From the cell containing the given text, extract its center point as (X, Y) coordinate. 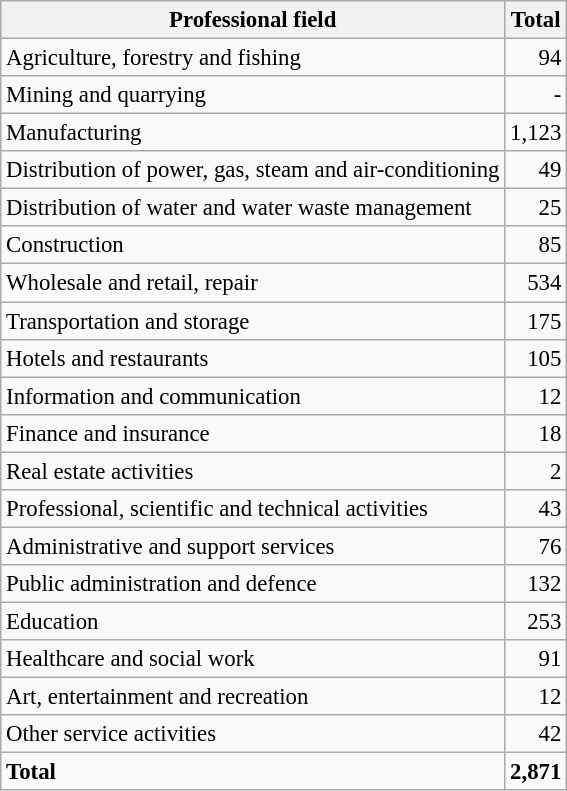
Wholesale and retail, repair (253, 283)
253 (536, 621)
91 (536, 659)
534 (536, 283)
Distribution of water and water waste management (253, 208)
Professional field (253, 20)
Real estate activities (253, 471)
Art, entertainment and recreation (253, 697)
Professional, scientific and technical activities (253, 509)
Mining and quarrying (253, 95)
Public administration and defence (253, 584)
49 (536, 170)
43 (536, 509)
Manufacturing (253, 133)
132 (536, 584)
Agriculture, forestry and fishing (253, 58)
Healthcare and social work (253, 659)
Transportation and storage (253, 321)
94 (536, 58)
- (536, 95)
Hotels and restaurants (253, 358)
2 (536, 471)
Construction (253, 245)
2,871 (536, 772)
25 (536, 208)
175 (536, 321)
Other service activities (253, 734)
76 (536, 546)
Finance and insurance (253, 433)
42 (536, 734)
Distribution of power, gas, steam and air-conditioning (253, 170)
Administrative and support services (253, 546)
Information and communication (253, 396)
105 (536, 358)
85 (536, 245)
18 (536, 433)
Education (253, 621)
1,123 (536, 133)
